From the cell containing the given text, extract its center point as (x, y) coordinate. 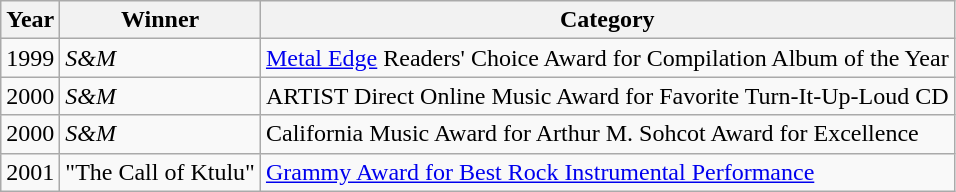
"The Call of Ktulu" (160, 172)
Winner (160, 20)
California Music Award for Arthur M. Sohcot Award for Excellence (607, 134)
Grammy Award for Best Rock Instrumental Performance (607, 172)
Metal Edge Readers' Choice Award for Compilation Album of the Year (607, 58)
Category (607, 20)
2001 (30, 172)
ARTIST Direct Online Music Award for Favorite Turn-It-Up-Loud CD (607, 96)
Year (30, 20)
1999 (30, 58)
